Locate the cell with the specified text and output its (X, Y) center coordinate. 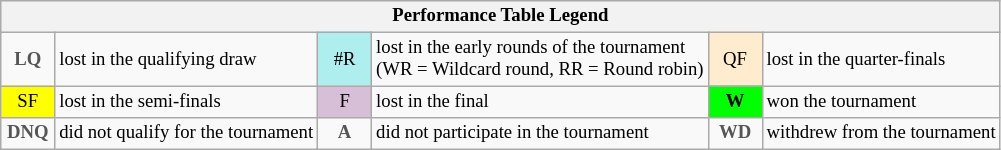
#R (345, 60)
F (345, 102)
DNQ (28, 134)
lost in the semi-finals (186, 102)
LQ (28, 60)
lost in the quarter-finals (881, 60)
won the tournament (881, 102)
QF (735, 60)
lost in the final (540, 102)
did not participate in the tournament (540, 134)
SF (28, 102)
WD (735, 134)
withdrew from the tournament (881, 134)
did not qualify for the tournament (186, 134)
lost in the qualifying draw (186, 60)
lost in the early rounds of the tournament(WR = Wildcard round, RR = Round robin) (540, 60)
A (345, 134)
Performance Table Legend (500, 16)
W (735, 102)
